Return the [x, y] coordinate for the center point of the cell that contains the specified text.  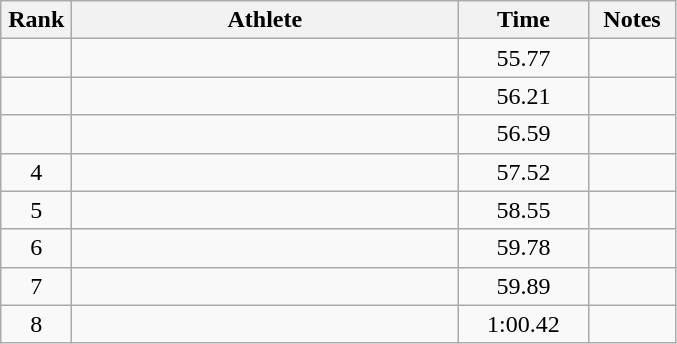
56.21 [524, 96]
Time [524, 20]
5 [36, 210]
7 [36, 286]
8 [36, 324]
59.89 [524, 286]
56.59 [524, 134]
Notes [632, 20]
Rank [36, 20]
58.55 [524, 210]
1:00.42 [524, 324]
57.52 [524, 172]
Athlete [265, 20]
55.77 [524, 58]
6 [36, 248]
4 [36, 172]
59.78 [524, 248]
